Find where the given text appears and provide that cell's center as (X, Y) coordinate. 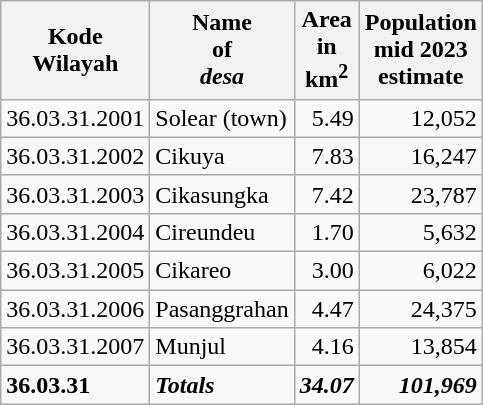
Munjul (222, 347)
Cikasungka (222, 194)
34.07 (326, 385)
36.03.31.2003 (76, 194)
36.03.31.2001 (76, 118)
3.00 (326, 271)
1.70 (326, 232)
13,854 (420, 347)
36.03.31 (76, 385)
5,632 (420, 232)
12,052 (420, 118)
36.03.31.2006 (76, 309)
101,969 (420, 385)
36.03.31.2004 (76, 232)
Area in km2 (326, 50)
Nameof desa (222, 50)
7.83 (326, 156)
24,375 (420, 309)
16,247 (420, 156)
Totals (222, 385)
Solear (town) (222, 118)
Populationmid 2023estimate (420, 50)
Kode Wilayah (76, 50)
Cireundeu (222, 232)
Cikareo (222, 271)
36.03.31.2007 (76, 347)
5.49 (326, 118)
4.47 (326, 309)
36.03.31.2002 (76, 156)
Cikuya (222, 156)
36.03.31.2005 (76, 271)
7.42 (326, 194)
23,787 (420, 194)
6,022 (420, 271)
Pasanggrahan (222, 309)
4.16 (326, 347)
